Locate the cell with the specified text and output its (X, Y) center coordinate. 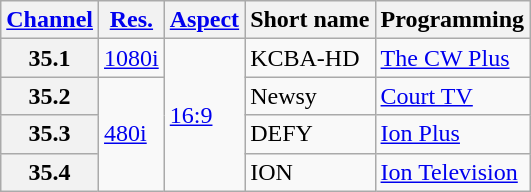
Ion Television (452, 172)
1080i (132, 58)
ION (310, 172)
Court TV (452, 96)
Newsy (310, 96)
DEFY (310, 134)
35.3 (50, 134)
35.1 (50, 58)
Short name (310, 20)
Channel (50, 20)
16:9 (204, 115)
35.4 (50, 172)
Aspect (204, 20)
KCBA-HD (310, 58)
Res. (132, 20)
Programming (452, 20)
480i (132, 134)
The CW Plus (452, 58)
35.2 (50, 96)
Ion Plus (452, 134)
